For the text-containing cell, return its midpoint in (X, Y) coordinate format. 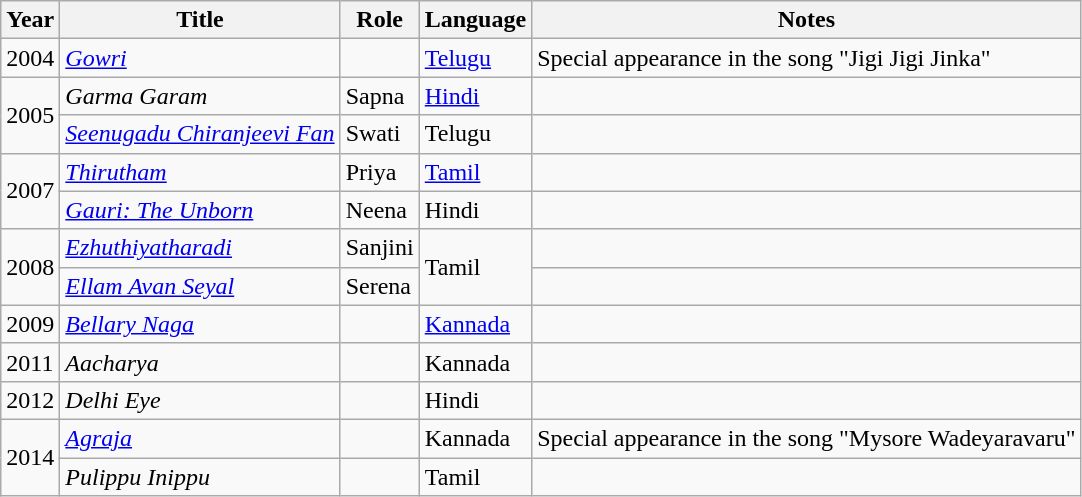
Sapna (380, 96)
Gowri (200, 58)
2009 (30, 324)
2004 (30, 58)
Gauri: The Unborn (200, 210)
2005 (30, 115)
2008 (30, 267)
Ezhuthiyatharadi (200, 248)
Serena (380, 286)
Year (30, 20)
Aacharya (200, 362)
Garma Garam (200, 96)
2014 (30, 457)
Thirutham (200, 172)
Notes (806, 20)
Pulippu Inippu (200, 477)
Neena (380, 210)
Sanjini (380, 248)
Swati (380, 134)
Priya (380, 172)
Agraja (200, 438)
Special appearance in the song "Jigi Jigi Jinka" (806, 58)
Role (380, 20)
2007 (30, 191)
Special appearance in the song "Mysore Wadeyaravaru" (806, 438)
Ellam Avan Seyal (200, 286)
2012 (30, 400)
Bellary Naga (200, 324)
Seenugadu Chiranjeevi Fan (200, 134)
Language (475, 20)
Delhi Eye (200, 400)
Title (200, 20)
2011 (30, 362)
